Capture the cell that displays the provided text and extract its (x, y) central coordinate. 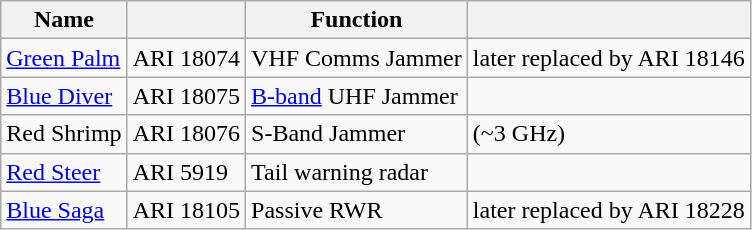
VHF Comms Jammer (357, 58)
later replaced by ARI 18146 (608, 58)
Blue Diver (64, 96)
Green Palm (64, 58)
ARI 5919 (186, 172)
Name (64, 20)
S-Band Jammer (357, 134)
Blue Saga (64, 210)
ARI 18076 (186, 134)
Passive RWR (357, 210)
ARI 18075 (186, 96)
Tail warning radar (357, 172)
(~3 GHz) (608, 134)
ARI 18105 (186, 210)
later replaced by ARI 18228 (608, 210)
Red Shrimp (64, 134)
ARI 18074 (186, 58)
B-band UHF Jammer (357, 96)
Function (357, 20)
Red Steer (64, 172)
